From the cell containing the given text, extract its center point as [X, Y] coordinate. 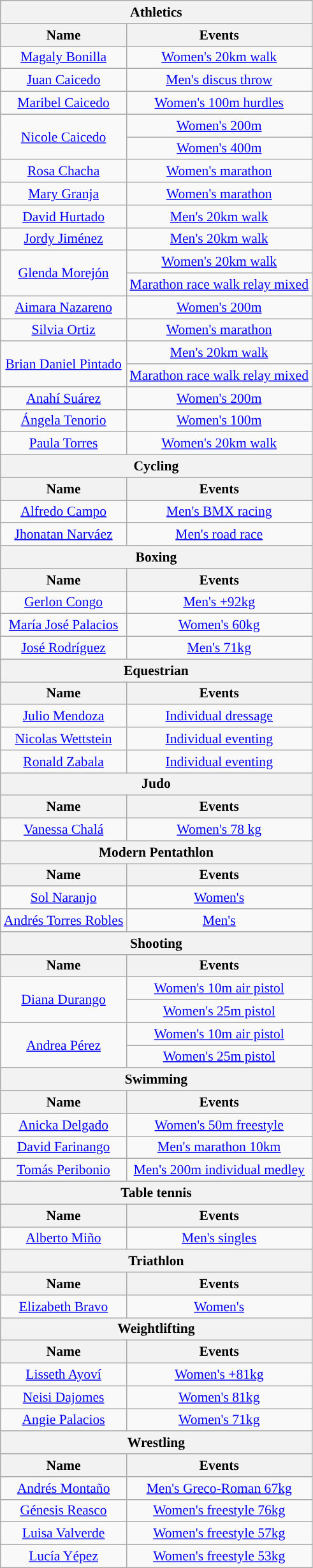
Men's road race [219, 535]
Andrés Torres Robles [64, 920]
Andrea Pérez [64, 1045]
Gerlon Congo [64, 602]
Women's 81kg [219, 1397]
Neisi Dajomes [64, 1397]
Jhonatan Narváez [64, 535]
Men's 200m individual medley [219, 1170]
Juan Caicedo [64, 80]
Women's +81kg [219, 1375]
Wrestling [156, 1443]
David Farinango [64, 1147]
Women's 100m [219, 421]
Men's [219, 920]
Ronald Zabala [64, 762]
Women's 100m hurdles [219, 103]
Men's Greco-Roman 67kg [219, 1488]
Women's freestyle 76kg [219, 1511]
Nicole Caicedo [64, 136]
Women's freestyle 57kg [219, 1534]
Vanessa Chalá [64, 830]
Lucía Yépez [64, 1557]
Brian Daniel Pintado [64, 365]
Judo [156, 784]
Women's 78 kg [219, 830]
Tomás Peribonio [64, 1170]
Andrés Montaño [64, 1488]
Sol Naranjo [64, 898]
Alfredo Campo [64, 512]
Julio Mendoza [64, 716]
Cycling [156, 467]
María José Palacios [64, 625]
Women's freestyle 53kg [219, 1557]
José Rodríguez [64, 648]
Rosa Chacha [64, 171]
Men's marathon 10km [219, 1147]
Modern Pentathlon [156, 852]
Men's singles [219, 1238]
Men's discus throw [219, 80]
Men's BMX racing [219, 512]
Men's 71kg [219, 648]
Elizabeth Bravo [64, 1307]
Athletics [156, 12]
Lisseth Ayoví [64, 1375]
Triathlon [156, 1261]
Maribel Caicedo [64, 103]
Ángela Tenorio [64, 421]
Shooting [156, 943]
Weightlifting [156, 1329]
Women's 50m freestyle [219, 1125]
Génesis Reasco [64, 1511]
Table tennis [156, 1193]
Nicolas Wettstein [64, 739]
Women's 400m [219, 149]
Anicka Delgado [64, 1125]
Women's 71kg [219, 1420]
Boxing [156, 557]
Aimara Nazareno [64, 307]
Equestrian [156, 671]
Swimming [156, 1080]
Mary Granja [64, 194]
Diana Durango [64, 999]
Men's +92kg [219, 602]
Angie Palacios [64, 1420]
Alberto Miño [64, 1238]
David Hurtado [64, 217]
Women's 60kg [219, 625]
Paula Torres [64, 444]
Individual dressage [219, 716]
Silvia Ortiz [64, 330]
Glenda Morejón [64, 273]
Luisa Valverde [64, 1534]
Anahí Suárez [64, 398]
Jordy Jiménez [64, 239]
Magaly Bonilla [64, 57]
